Determine the (X, Y) coordinate at the center of the cell enclosing the given text.  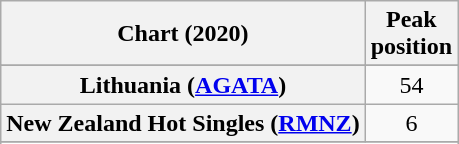
Peakposition (411, 34)
New Zealand Hot Singles (RMNZ) (183, 123)
6 (411, 123)
54 (411, 85)
Chart (2020) (183, 34)
Lithuania (AGATA) (183, 85)
